Pinpoint the cell where the given text exists, returning its [x, y] midpoint coordinate. 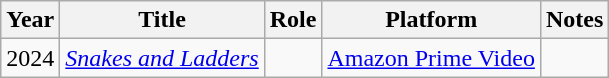
Year [30, 20]
Title [162, 20]
Notes [574, 20]
Role [293, 20]
2024 [30, 58]
Platform [431, 20]
Amazon Prime Video [431, 58]
Snakes and Ladders [162, 58]
